Determine the (x, y) coordinate at the center of the cell enclosing the given text.  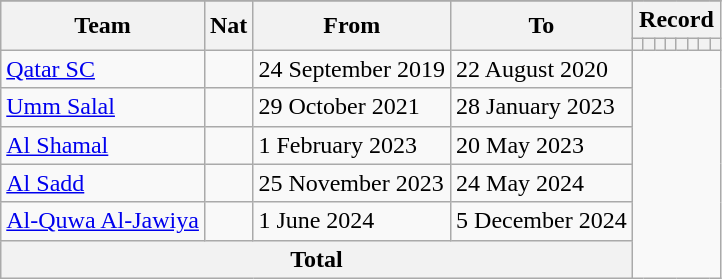
Qatar SC (103, 69)
Al Shamal (103, 145)
1 February 2023 (352, 145)
24 September 2019 (352, 69)
22 August 2020 (542, 69)
Nat (228, 26)
25 November 2023 (352, 183)
24 May 2024 (542, 183)
Total (316, 259)
20 May 2023 (542, 145)
Al-Quwa Al-Jawiya (103, 221)
1 June 2024 (352, 221)
5 December 2024 (542, 221)
From (352, 26)
Umm Salal (103, 107)
29 October 2021 (352, 107)
Record (676, 20)
28 January 2023 (542, 107)
Al Sadd (103, 183)
Team (103, 26)
To (542, 26)
